For the text-containing cell, return its midpoint in (x, y) coordinate format. 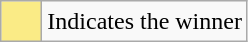
Indicates the winner (145, 22)
